Capture the cell that displays the provided text and extract its (X, Y) central coordinate. 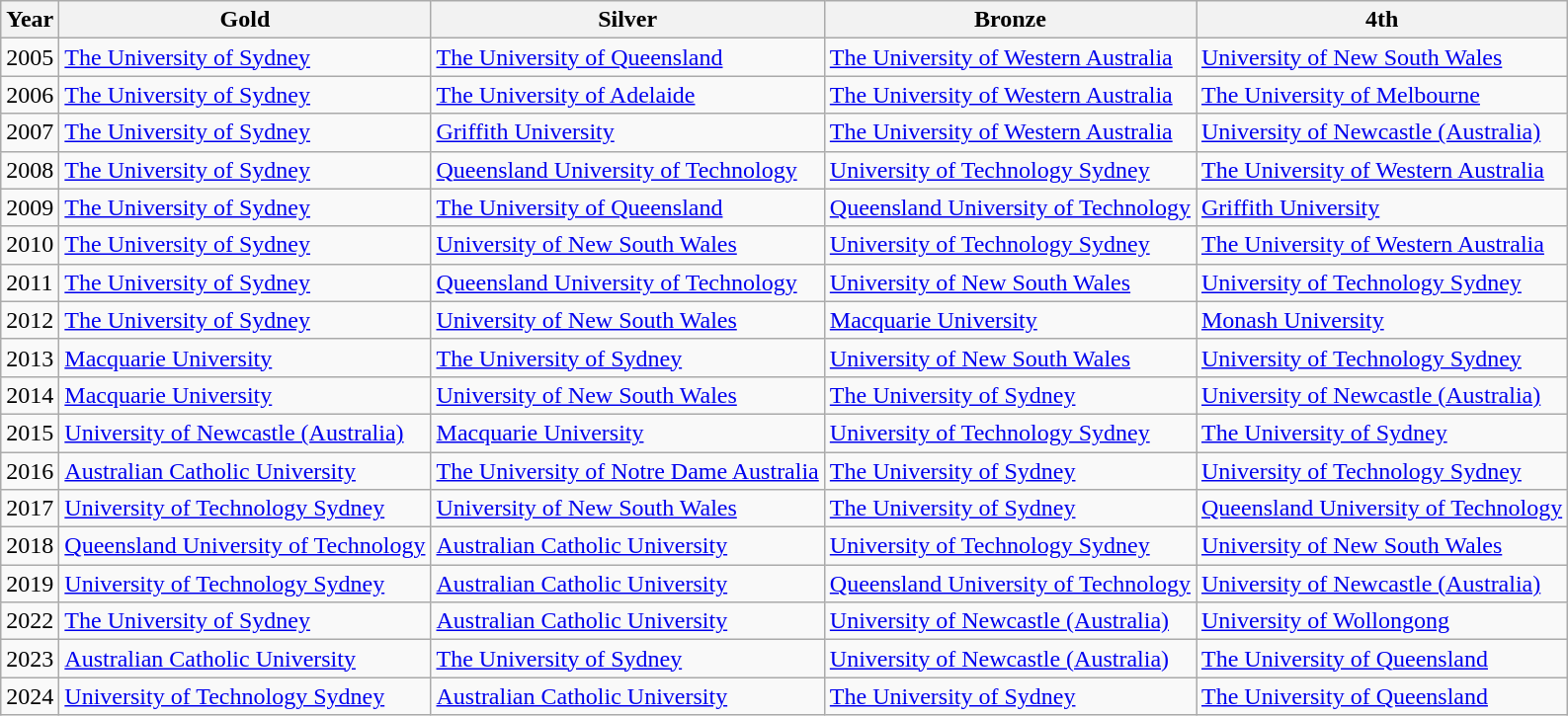
Silver (627, 20)
The University of Notre Dame Australia (627, 471)
Monash University (1381, 320)
2006 (30, 95)
2022 (30, 621)
2012 (30, 320)
2014 (30, 395)
University of Wollongong (1381, 621)
2008 (30, 170)
2018 (30, 546)
Bronze (1010, 20)
Gold (245, 20)
2009 (30, 207)
2013 (30, 358)
2024 (30, 696)
The University of Adelaide (627, 95)
2023 (30, 659)
Year (30, 20)
2010 (30, 245)
2015 (30, 433)
4th (1381, 20)
2017 (30, 509)
2019 (30, 584)
2011 (30, 282)
2007 (30, 132)
2005 (30, 57)
The University of Melbourne (1381, 95)
2016 (30, 471)
